Detect which cell encompasses the target text, then output its (x, y) center coordinate. 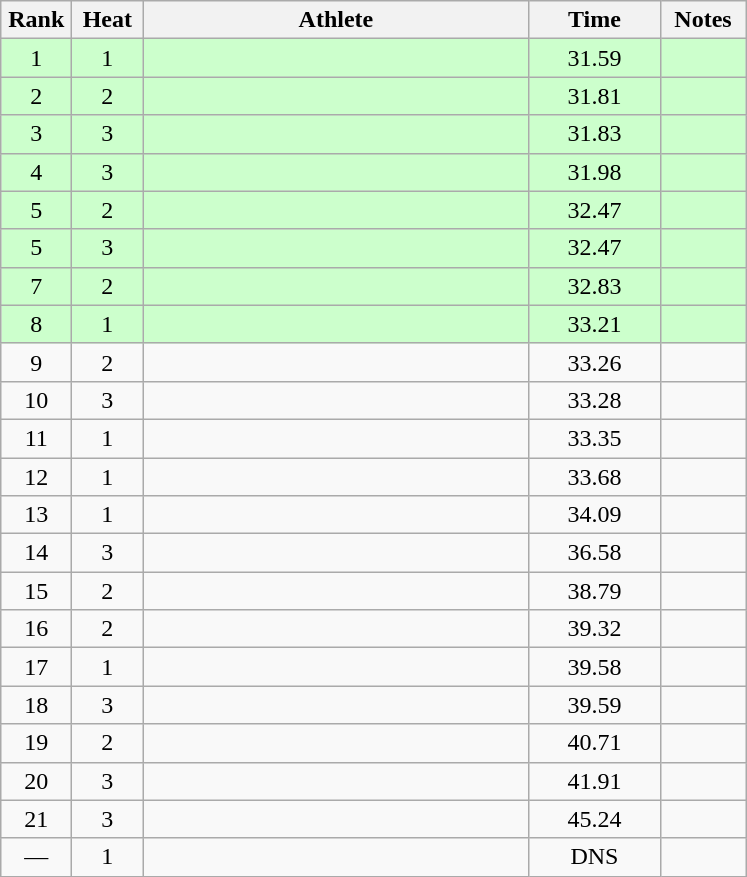
14 (36, 553)
34.09 (594, 515)
15 (36, 591)
17 (36, 667)
— (36, 857)
32.83 (594, 286)
36.58 (594, 553)
39.32 (594, 629)
31.83 (594, 134)
Heat (108, 20)
31.98 (594, 172)
41.91 (594, 781)
33.21 (594, 324)
39.58 (594, 667)
33.28 (594, 400)
33.26 (594, 362)
31.59 (594, 58)
8 (36, 324)
4 (36, 172)
12 (36, 477)
Notes (703, 20)
39.59 (594, 705)
31.81 (594, 96)
Athlete (336, 20)
45.24 (594, 819)
13 (36, 515)
33.35 (594, 438)
19 (36, 743)
33.68 (594, 477)
18 (36, 705)
Time (594, 20)
10 (36, 400)
DNS (594, 857)
20 (36, 781)
9 (36, 362)
11 (36, 438)
Rank (36, 20)
38.79 (594, 591)
40.71 (594, 743)
7 (36, 286)
16 (36, 629)
21 (36, 819)
